Find where the given text appears and provide that cell's center as (x, y) coordinate. 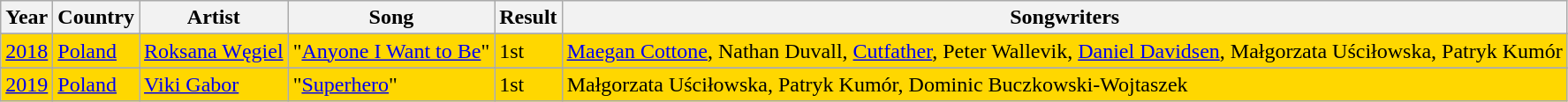
Artist (214, 18)
Maegan Cottone, Nathan Duvall, Cutfather, Peter Wallevik, Daniel Davidsen, Małgorzata Uściłowska, Patryk Kumór (1064, 51)
Song (391, 18)
Songwriters (1064, 18)
"Superhero" (391, 84)
"Anyone I Want to Be" (391, 51)
Country (96, 18)
Roksana Węgiel (214, 51)
2019 (27, 84)
Year (27, 18)
Result (528, 18)
2018 (27, 51)
Małgorzata Uściłowska, Patryk Kumór, Dominic Buczkowski-Wojtaszek (1064, 84)
Viki Gabor (214, 84)
